Capture the cell that displays the provided text and extract its [X, Y] central coordinate. 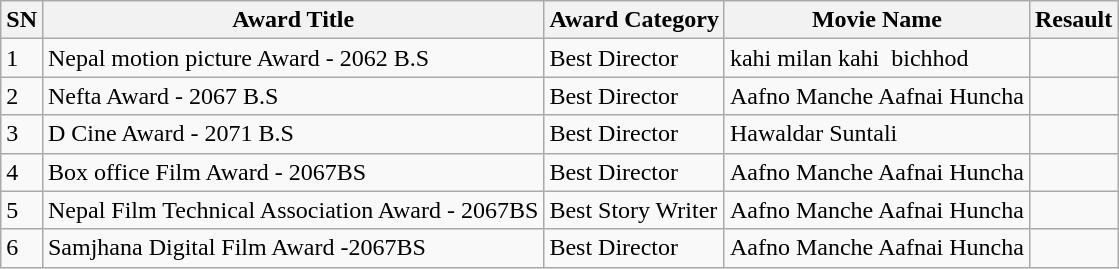
Hawaldar Suntali [876, 134]
4 [22, 172]
Award Category [634, 20]
Resault [1073, 20]
3 [22, 134]
kahi milan kahi bichhod [876, 58]
SN [22, 20]
D Cine Award - 2071 B.S [292, 134]
Nepal Film Technical Association Award - 2067BS [292, 210]
Movie Name [876, 20]
Box office Film Award - 2067BS [292, 172]
5 [22, 210]
Nepal motion picture Award - 2062 B.S [292, 58]
1 [22, 58]
Best Story Writer [634, 210]
Samjhana Digital Film Award -2067BS [292, 248]
Nefta Award - 2067 B.S [292, 96]
2 [22, 96]
6 [22, 248]
Award Title [292, 20]
